Extract the (X, Y) coordinate from the center of the cell holding the provided text.  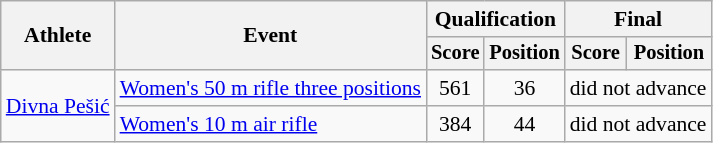
44 (524, 124)
Divna Pešić (58, 106)
Women's 10 m air rifle (270, 124)
Event (270, 36)
384 (455, 124)
Athlete (58, 36)
Final (638, 19)
36 (524, 88)
561 (455, 88)
Qualification (496, 19)
Women's 50 m rifle three positions (270, 88)
